Determine the [X, Y] coordinate at the center of the cell enclosing the given text.  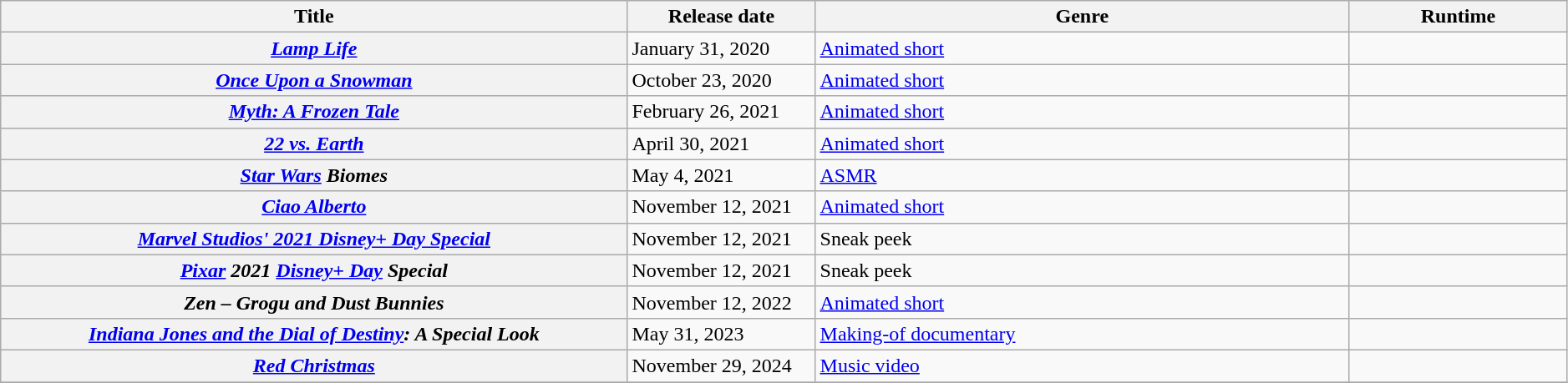
Pixar 2021 Disney+ Day Special [314, 270]
November 12, 2022 [722, 302]
Red Christmas [314, 365]
ASMR [1083, 175]
Ciao Alberto [314, 207]
February 26, 2021 [722, 112]
Release date [722, 17]
Runtime [1459, 17]
Zen – Grogu and Dust Bunnies [314, 302]
May 31, 2023 [722, 334]
January 31, 2020 [722, 48]
Once Upon a Snowman [314, 80]
Music video [1083, 365]
Marvel Studios' 2021 Disney+ Day Special [314, 239]
Genre [1083, 17]
May 4, 2021 [722, 175]
Title [314, 17]
22 vs. Earth [314, 144]
April 30, 2021 [722, 144]
Indiana Jones and the Dial of Destiny: A Special Look [314, 334]
Making-of documentary [1083, 334]
October 23, 2020 [722, 80]
November 29, 2024 [722, 365]
Myth: A Frozen Tale [314, 112]
Lamp Life [314, 48]
Star Wars Biomes [314, 175]
